Capture the cell that displays the provided text and extract its [x, y] central coordinate. 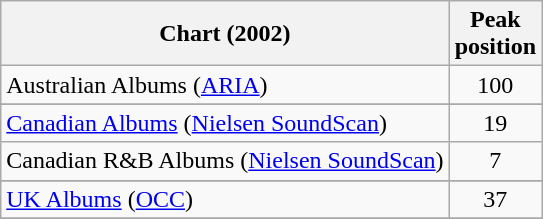
Canadian Albums (Nielsen SoundScan) [225, 123]
Peakposition [495, 34]
Australian Albums (ARIA) [225, 85]
Canadian R&B Albums (Nielsen SoundScan) [225, 161]
19 [495, 123]
UK Albums (OCC) [225, 199]
37 [495, 199]
100 [495, 85]
7 [495, 161]
Chart (2002) [225, 34]
